From the cell containing the given text, extract its center point as [x, y] coordinate. 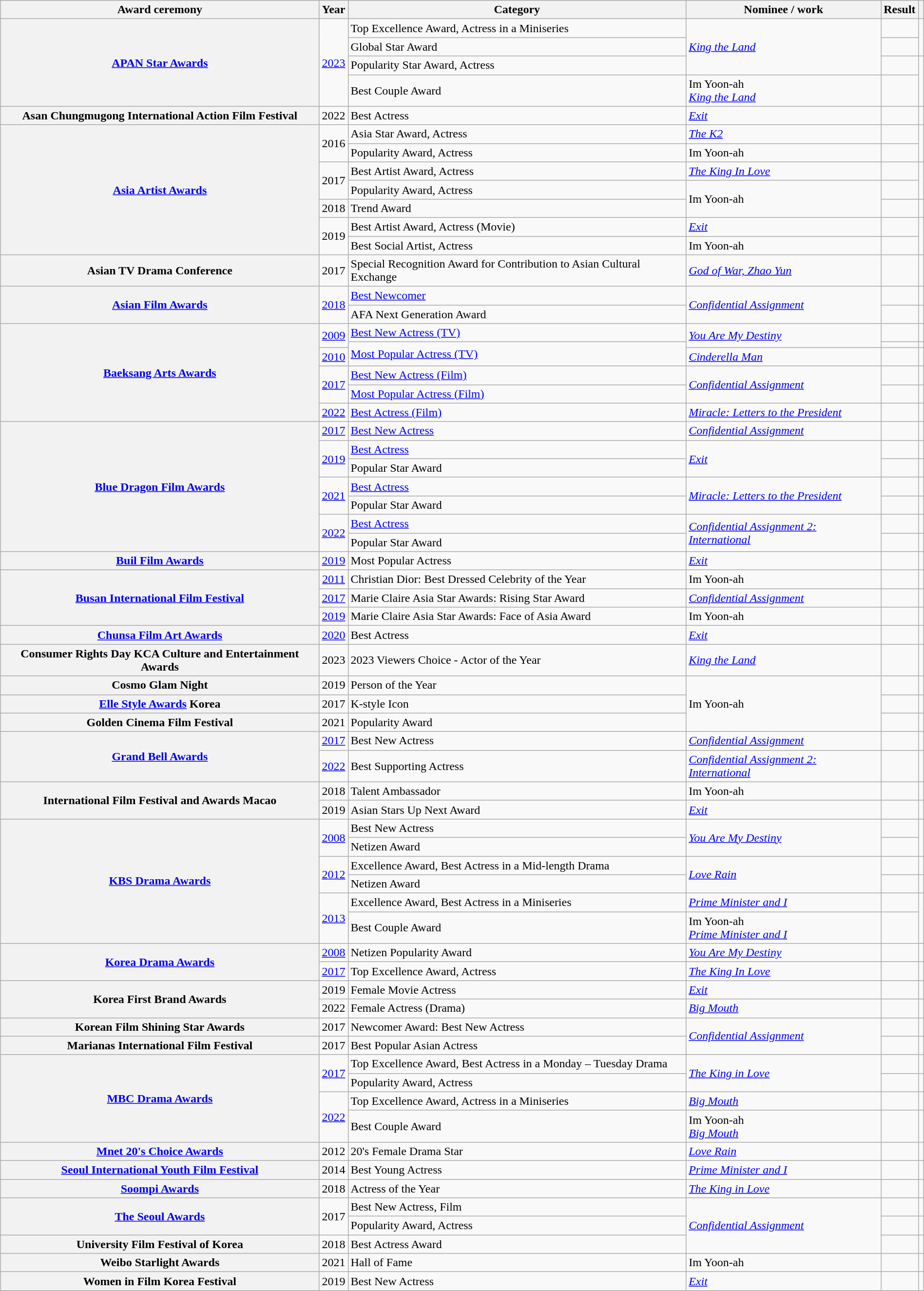
Most Popular Actress (TV) [517, 354]
Best New Actress, Film [517, 1207]
Person of the Year [517, 685]
Special Recognition Award for Contribution to Asian Cultural Exchange [517, 271]
Buil Film Awards [160, 561]
Im Yoon-ah Prime Minister and I [784, 928]
Most Popular Actress (Film) [517, 394]
Im Yoon-ah Big Mouth [784, 1126]
Marie Claire Asia Star Awards: Face of Asia Award [517, 617]
Top Excellence Award, Best Actress in a Monday – Tuesday Drama [517, 1064]
Excellence Award, Best Actress in a Mid-length Drama [517, 865]
APAN Star Awards [160, 62]
Grand Bell Awards [160, 756]
KBS Drama Awards [160, 881]
Baeksang Arts Awards [160, 372]
Soompi Awards [160, 1189]
Asia Artist Awards [160, 190]
Busan International Film Festival [160, 598]
Christian Dior: Best Dressed Celebrity of the Year [517, 579]
MBC Drama Awards [160, 1098]
Hall of Fame [517, 1263]
Weibo Starlight Awards [160, 1263]
Talent Ambassador [517, 791]
Top Excellence Award, Actress [517, 971]
K-style Icon [517, 704]
Popularity Star Award, Actress [517, 65]
Female Movie Actress [517, 990]
Best New Actress (TV) [517, 333]
Trend Award [517, 208]
Cosmo Glam Night [160, 685]
Best Artist Award, Actress (Movie) [517, 227]
Korea First Brand Awards [160, 999]
2011 [333, 579]
Best Actress Award [517, 1244]
2010 [333, 357]
University Film Festival of Korea [160, 1244]
Women in Film Korea Festival [160, 1281]
Golden Cinema Film Festival [160, 722]
Consumer Rights Day KCA Culture and Entertainment Awards [160, 660]
20's Female Drama Star [517, 1151]
Seoul International Youth Film Festival [160, 1170]
2014 [333, 1170]
Best Popular Asian Actress [517, 1045]
Best Artist Award, Actress [517, 171]
2023 Viewers Choice - Actor of the Year [517, 660]
Year [333, 10]
Im Yoon-ah King the Land [784, 91]
Best Social Artist, Actress [517, 245]
Chunsa Film Art Awards [160, 635]
Award ceremony [160, 10]
2016 [333, 143]
Popularity Award [517, 722]
AFA Next Generation Award [517, 314]
Global Star Award [517, 47]
Mnet 20's Choice Awards [160, 1151]
Asian TV Drama Conference [160, 271]
Marie Claire Asia Star Awards: Rising Star Award [517, 598]
Marianas International Film Festival [160, 1045]
Asian Film Awards [160, 305]
The Seoul Awards [160, 1216]
Blue Dragon Film Awards [160, 486]
Best Newcomer [517, 296]
Nominee / work [784, 10]
Best Actress (Film) [517, 412]
Actress of the Year [517, 1189]
Asia Star Award, Actress [517, 134]
International Film Festival and Awards Macao [160, 800]
Best New Actress (Film) [517, 375]
The K2 [784, 134]
2013 [333, 918]
Best Young Actress [517, 1170]
Best Supporting Actress [517, 766]
2020 [333, 635]
God of War, Zhao Yun [784, 271]
Elle Style Awards Korea [160, 704]
Korea Drama Awards [160, 962]
Most Popular Actress [517, 561]
Newcomer Award: Best New Actress [517, 1027]
Cinderella Man [784, 357]
Female Actress (Drama) [517, 1008]
Netizen Popularity Award [517, 953]
Result [900, 10]
Korean Film Shining Star Awards [160, 1027]
Excellence Award, Best Actress in a Miniseries [517, 903]
Asian Stars Up Next Award [517, 809]
Category [517, 10]
Asan Chungmugong International Action Film Festival [160, 116]
2009 [333, 335]
